Output the [X, Y] coordinate of the center of the cell containing the given text.  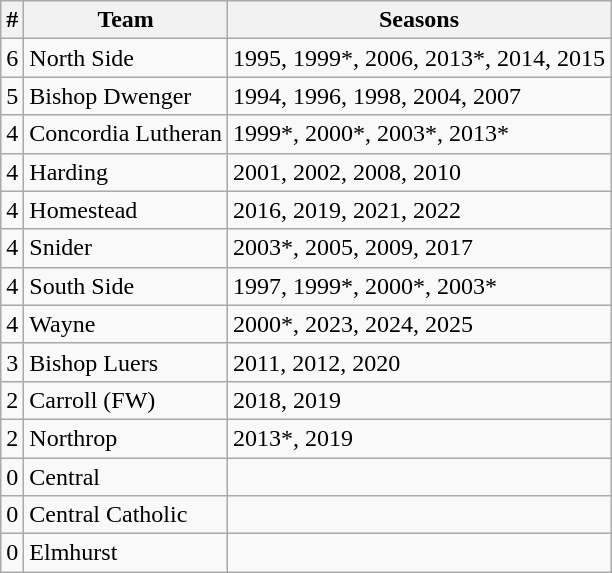
3 [12, 362]
Snider [126, 248]
South Side [126, 286]
Team [126, 20]
1999*, 2000*, 2003*, 2013* [418, 134]
1995, 1999*, 2006, 2013*, 2014, 2015 [418, 58]
2013*, 2019 [418, 438]
5 [12, 96]
2016, 2019, 2021, 2022 [418, 210]
Bishop Dwenger [126, 96]
2003*, 2005, 2009, 2017 [418, 248]
2001, 2002, 2008, 2010 [418, 172]
Central Catholic [126, 515]
# [12, 20]
2000*, 2023, 2024, 2025 [418, 324]
Homestead [126, 210]
2018, 2019 [418, 400]
1994, 1996, 1998, 2004, 2007 [418, 96]
North Side [126, 58]
Seasons [418, 20]
Central [126, 477]
Harding [126, 172]
1997, 1999*, 2000*, 2003* [418, 286]
Carroll (FW) [126, 400]
Northrop [126, 438]
Wayne [126, 324]
2011, 2012, 2020 [418, 362]
Elmhurst [126, 553]
6 [12, 58]
Bishop Luers [126, 362]
Concordia Lutheran [126, 134]
